Identify which cell holds the provided text, then report its [x, y] central coordinate. 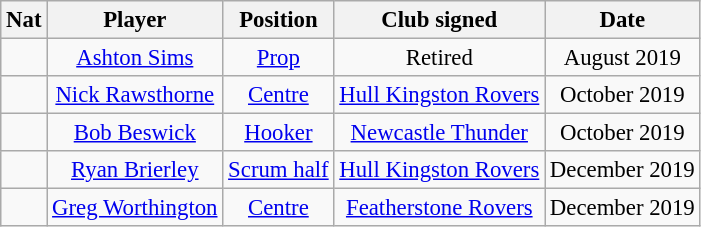
Newcastle Thunder [440, 133]
Hooker [278, 133]
Featherstone Rovers [440, 208]
Prop [278, 58]
Date [622, 20]
Retired [440, 58]
Greg Worthington [135, 208]
August 2019 [622, 58]
Nick Rawsthorne [135, 95]
Ashton Sims [135, 58]
Club signed [440, 20]
Scrum half [278, 170]
Position [278, 20]
Nat [24, 20]
Player [135, 20]
Ryan Brierley [135, 170]
Bob Beswick [135, 133]
